From the cell containing the given text, extract its center point as [x, y] coordinate. 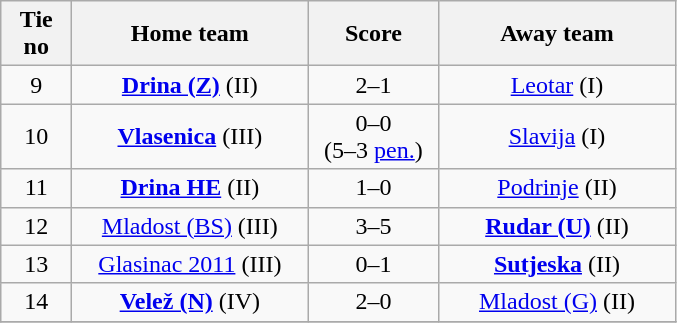
2–0 [374, 302]
Rudar (U) (II) [557, 226]
11 [36, 188]
Podrinje (II) [557, 188]
10 [36, 136]
Glasinac 2011 (III) [190, 264]
Score [374, 34]
1–0 [374, 188]
Drina (Z) (II) [190, 85]
Mladost (G) (II) [557, 302]
Vlasenica (III) [190, 136]
12 [36, 226]
Slavija (I) [557, 136]
14 [36, 302]
Sutjeska (II) [557, 264]
13 [36, 264]
2–1 [374, 85]
Tie no [36, 34]
Leotar (I) [557, 85]
0–0(5–3 pen.) [374, 136]
Home team [190, 34]
Mladost (BS) (III) [190, 226]
0–1 [374, 264]
9 [36, 85]
Drina HE (II) [190, 188]
3–5 [374, 226]
Velež (N) (IV) [190, 302]
Away team [557, 34]
